Detect which cell encompasses the target text, then output its [x, y] center coordinate. 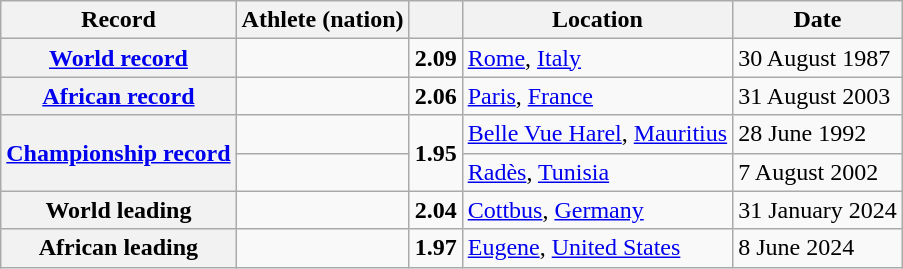
2.06 [436, 96]
1.97 [436, 248]
African record [118, 96]
8 June 2024 [818, 248]
Location [597, 20]
Championship record [118, 153]
31 January 2024 [818, 210]
World record [118, 58]
31 August 2003 [818, 96]
Date [818, 20]
30 August 1987 [818, 58]
2.09 [436, 58]
Paris, France [597, 96]
Cottbus, Germany [597, 210]
Athlete (nation) [322, 20]
1.95 [436, 153]
Belle Vue Harel, Mauritius [597, 134]
Rome, Italy [597, 58]
African leading [118, 248]
World leading [118, 210]
Eugene, United States [597, 248]
Radès, Tunisia [597, 172]
2.04 [436, 210]
28 June 1992 [818, 134]
7 August 2002 [818, 172]
Record [118, 20]
